Detect which cell encompasses the target text, then output its [X, Y] center coordinate. 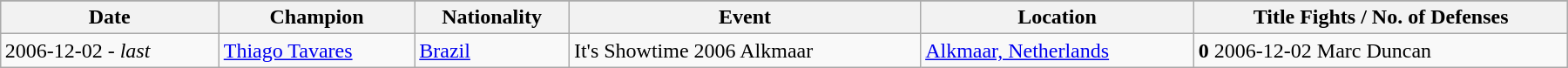
Champion [316, 17]
2006-12-02 - last [110, 51]
Title Fights / No. of Defenses [1381, 17]
Nationality [492, 17]
Brazil [492, 51]
Date [110, 17]
0 2006-12-02 Marc Duncan [1381, 51]
Alkmaar, Netherlands [1058, 51]
It's Showtime 2006 Alkmaar [744, 51]
Event [744, 17]
Thiago Tavares [316, 51]
Location [1058, 17]
